Find where the given text appears and provide that cell's center as [X, Y] coordinate. 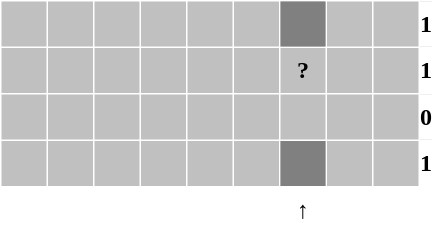
↑ [302, 210]
? [302, 70]
0 [426, 116]
